Extract the (X, Y) coordinate from the center of the cell holding the provided text.  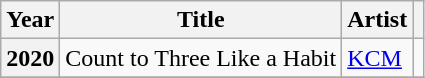
Count to Three Like a Habit (201, 58)
Artist (378, 20)
2020 (30, 58)
Title (201, 20)
Year (30, 20)
KCM (378, 58)
